Return (x, y) of the center of cell containing provided text 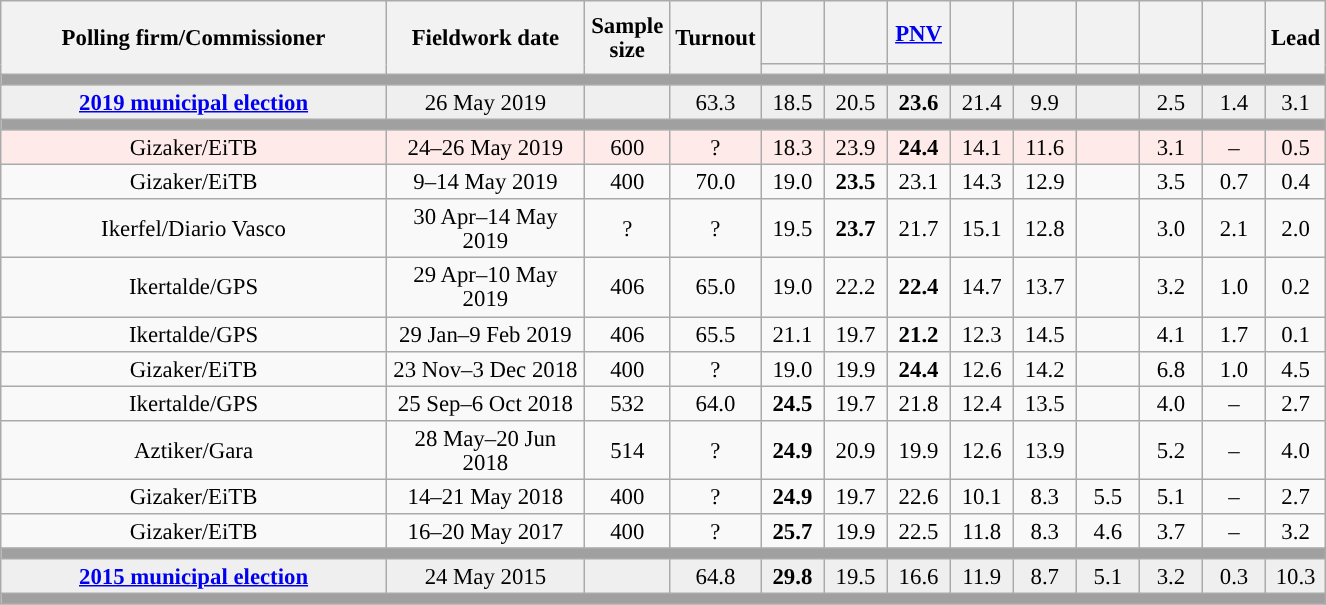
1.4 (1234, 102)
29 Apr–10 May 2019 (485, 288)
3.5 (1170, 182)
13.5 (1044, 404)
64.8 (716, 576)
2015 municipal election (194, 576)
Lead (1296, 38)
4.5 (1296, 368)
Polling firm/Commissioner (194, 38)
70.0 (716, 182)
532 (627, 404)
0.3 (1234, 576)
21.7 (918, 230)
5.2 (1170, 450)
12.9 (1044, 182)
18.3 (792, 148)
22.4 (918, 288)
1.7 (1234, 334)
23.9 (856, 148)
2.1 (1234, 230)
Sample size (627, 38)
514 (627, 450)
11.9 (982, 576)
10.1 (982, 496)
16.6 (918, 576)
9.9 (1044, 102)
20.5 (856, 102)
2019 municipal election (194, 102)
0.1 (1296, 334)
65.5 (716, 334)
64.0 (716, 404)
13.7 (1044, 288)
30 Apr–14 May 2019 (485, 230)
29 Jan–9 Feb 2019 (485, 334)
0.7 (1234, 182)
600 (627, 148)
23.7 (856, 230)
14–21 May 2018 (485, 496)
14.5 (1044, 334)
14.1 (982, 148)
2.0 (1296, 230)
65.0 (716, 288)
0.5 (1296, 148)
15.1 (982, 230)
20.9 (856, 450)
22.5 (918, 532)
9–14 May 2019 (485, 182)
25.7 (792, 532)
Aztiker/Gara (194, 450)
0.4 (1296, 182)
22.6 (918, 496)
Fieldwork date (485, 38)
14.3 (982, 182)
23.5 (856, 182)
24 May 2015 (485, 576)
PNV (918, 32)
6.8 (1170, 368)
10.3 (1296, 576)
4.1 (1170, 334)
29.8 (792, 576)
21.2 (918, 334)
Turnout (716, 38)
12.3 (982, 334)
12.4 (982, 404)
2.5 (1170, 102)
21.8 (918, 404)
5.5 (1108, 496)
24.5 (792, 404)
22.2 (856, 288)
21.1 (792, 334)
11.8 (982, 532)
3.7 (1170, 532)
28 May–20 Jun 2018 (485, 450)
8.7 (1044, 576)
23 Nov–3 Dec 2018 (485, 368)
13.9 (1044, 450)
18.5 (792, 102)
14.7 (982, 288)
16–20 May 2017 (485, 532)
26 May 2019 (485, 102)
4.6 (1108, 532)
25 Sep–6 Oct 2018 (485, 404)
0.2 (1296, 288)
Ikerfel/Diario Vasco (194, 230)
11.6 (1044, 148)
3.0 (1170, 230)
12.8 (1044, 230)
14.2 (1044, 368)
23.6 (918, 102)
21.4 (982, 102)
63.3 (716, 102)
24–26 May 2019 (485, 148)
23.1 (918, 182)
